For the text-containing cell, return its midpoint in [X, Y] coordinate format. 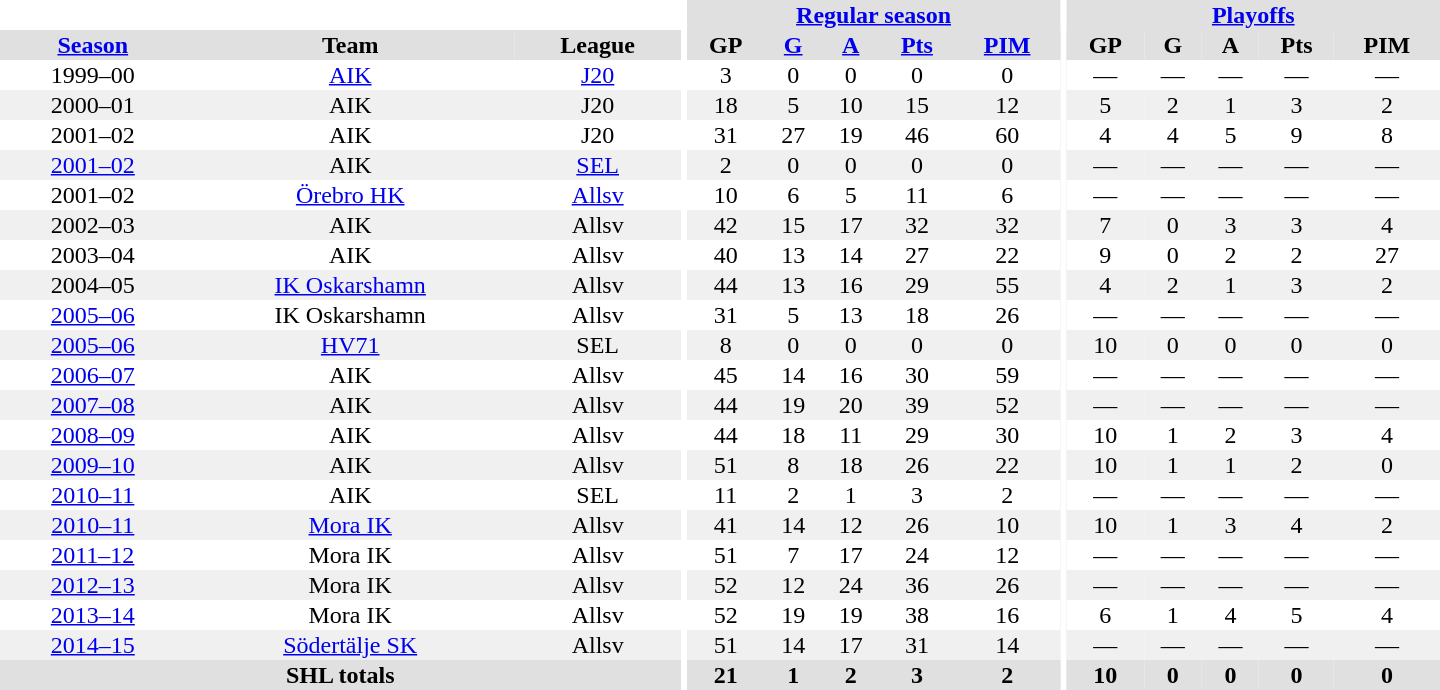
41 [726, 525]
2013–14 [93, 615]
36 [918, 585]
2012–13 [93, 585]
21 [726, 675]
20 [851, 405]
42 [726, 225]
45 [726, 375]
59 [1007, 375]
Season [93, 45]
2004–05 [93, 285]
2007–08 [93, 405]
2000–01 [93, 105]
2002–03 [93, 225]
46 [918, 135]
2011–12 [93, 555]
2008–09 [93, 435]
Team [350, 45]
39 [918, 405]
Örebro HK [350, 195]
Södertälje SK [350, 645]
2003–04 [93, 255]
38 [918, 615]
55 [1007, 285]
SHL totals [340, 675]
40 [726, 255]
60 [1007, 135]
Playoffs [1254, 15]
2014–15 [93, 645]
Regular season [874, 15]
HV71 [350, 345]
League [598, 45]
2006–07 [93, 375]
1999–00 [93, 75]
2009–10 [93, 465]
